Capture the cell that displays the provided text and extract its [x, y] central coordinate. 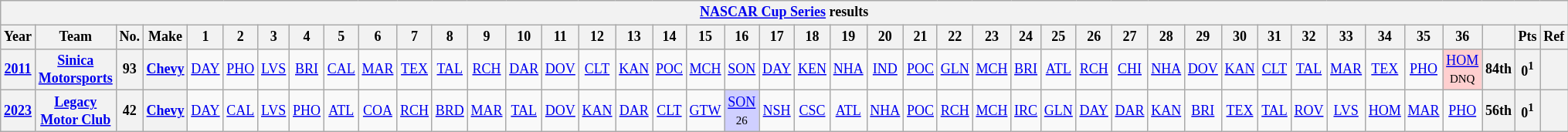
21 [921, 37]
32 [1308, 37]
29 [1203, 37]
3 [273, 37]
Year [19, 37]
5 [341, 37]
22 [955, 37]
14 [670, 37]
CHI [1129, 69]
IND [885, 69]
7 [415, 37]
24 [1026, 37]
30 [1240, 37]
15 [705, 37]
Pts [1528, 37]
NSH [777, 111]
COA [378, 111]
17 [777, 37]
4 [307, 37]
84th [1498, 69]
HOM [1384, 111]
2 [241, 37]
56th [1498, 111]
27 [1129, 37]
2023 [19, 111]
2011 [19, 69]
Ref [1554, 37]
35 [1424, 37]
6 [378, 37]
9 [487, 37]
12 [597, 37]
Make [165, 37]
19 [848, 37]
26 [1094, 37]
KEN [813, 69]
SON26 [742, 111]
93 [130, 69]
10 [524, 37]
13 [634, 37]
16 [742, 37]
HOMDNQ [1463, 69]
31 [1274, 37]
28 [1166, 37]
33 [1346, 37]
36 [1463, 37]
11 [561, 37]
1 [205, 37]
23 [992, 37]
IRC [1026, 111]
42 [130, 111]
25 [1058, 37]
BRD [450, 111]
34 [1384, 37]
NASCAR Cup Series results [785, 12]
Team [76, 37]
ROV [1308, 111]
Legacy Motor Club [76, 111]
GTW [705, 111]
8 [450, 37]
CSC [813, 111]
20 [885, 37]
SON [742, 69]
18 [813, 37]
Sinica Motorsports [76, 69]
No. [130, 37]
